Return (x, y) of the center of cell containing provided text 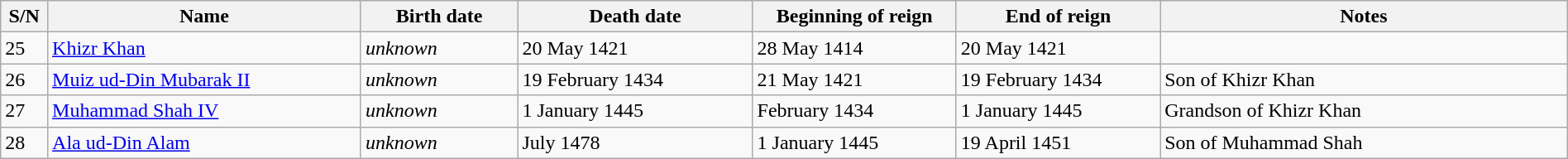
Son of Khizr Khan (1365, 79)
Muiz ud-Din Mubarak II (205, 79)
25 (25, 48)
28 May 1414 (854, 48)
Name (205, 17)
Ala ud-Din Alam (205, 142)
Beginning of reign (854, 17)
27 (25, 111)
S/N (25, 17)
19 April 1451 (1058, 142)
Grandson of Khizr Khan (1365, 111)
26 (25, 79)
February 1434 (854, 111)
Son of Muhammad Shah (1365, 142)
July 1478 (635, 142)
28 (25, 142)
Birth date (438, 17)
Notes (1365, 17)
End of reign (1058, 17)
Khizr Khan (205, 48)
Death date (635, 17)
Muhammad Shah IV (205, 111)
21 May 1421 (854, 79)
